Pinpoint the cell where the given text exists, returning its [X, Y] midpoint coordinate. 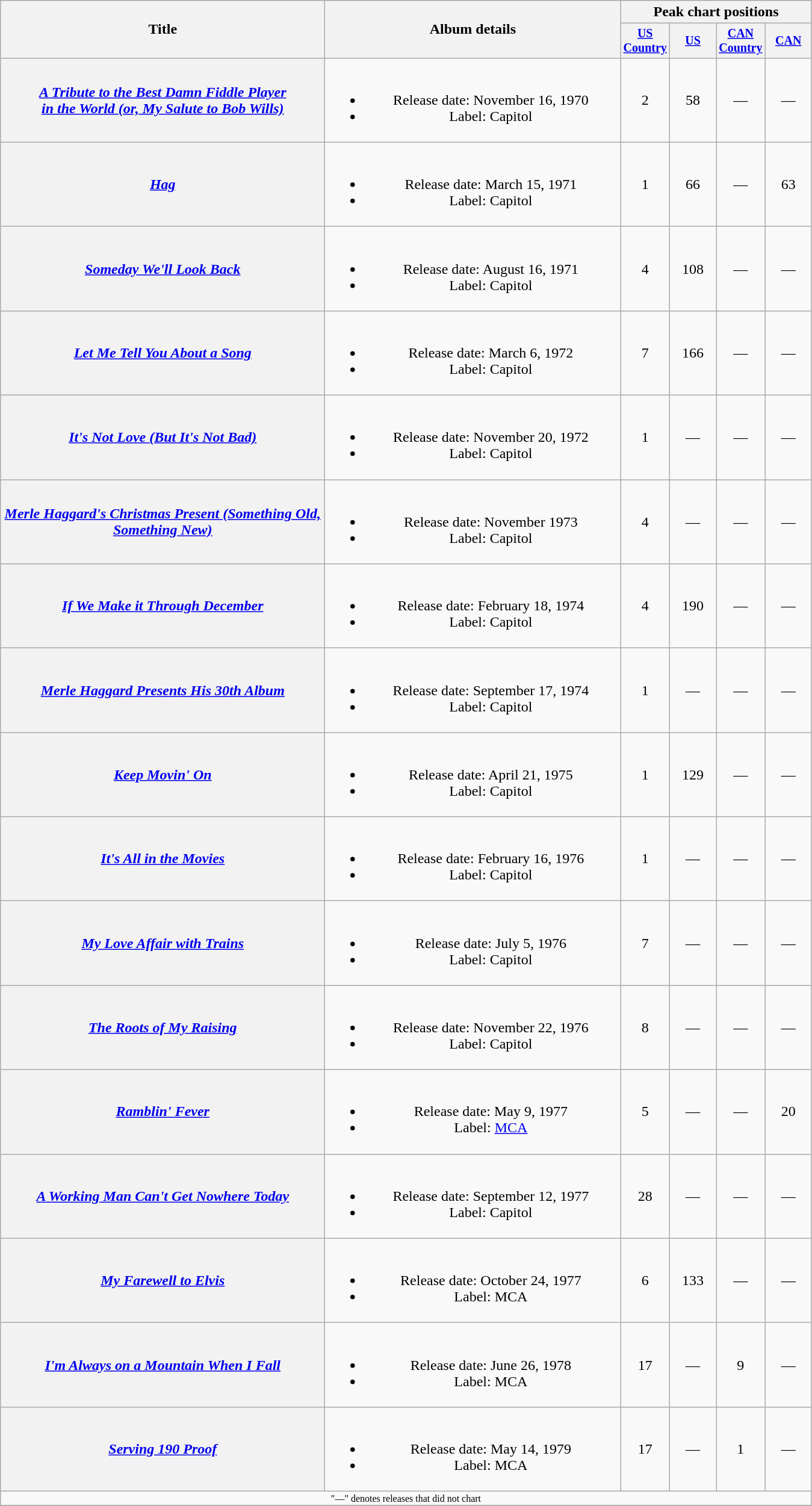
Release date: November 20, 1972Label: Capitol [473, 438]
5 [645, 1112]
Release date: March 15, 1971Label: Capitol [473, 184]
US Country [645, 41]
I'm Always on a Mountain When I Fall [163, 1365]
Release date: June 26, 1978Label: MCA [473, 1365]
US [693, 41]
Release date: August 16, 1971Label: Capitol [473, 268]
190 [693, 606]
It's All in the Movies [163, 859]
Keep Movin' On [163, 775]
8 [645, 1027]
2 [645, 100]
Release date: March 6, 1972Label: Capitol [473, 353]
20 [789, 1112]
6 [645, 1280]
My Farewell to Elvis [163, 1280]
The Roots of My Raising [163, 1027]
Merle Haggard Presents His 30th Album [163, 690]
Someday We'll Look Back [163, 268]
Release date: February 18, 1974Label: Capitol [473, 606]
It's Not Love (But It's Not Bad) [163, 438]
63 [789, 184]
133 [693, 1280]
CAN Country [741, 41]
129 [693, 775]
Release date: October 24, 1977Label: MCA [473, 1280]
Peak chart positions [716, 12]
Release date: November 1973Label: Capitol [473, 522]
Merle Haggard's Christmas Present (Something Old, Something New) [163, 522]
Release date: May 14, 1979Label: MCA [473, 1449]
"—" denotes releases that did not chart [406, 1498]
Release date: April 21, 1975Label: Capitol [473, 775]
Release date: May 9, 1977Label: MCA [473, 1112]
Release date: February 16, 1976Label: Capitol [473, 859]
Release date: July 5, 1976Label: Capitol [473, 943]
Release date: September 12, 1977Label: Capitol [473, 1196]
9 [741, 1365]
My Love Affair with Trains [163, 943]
Hag [163, 184]
Album details [473, 29]
If We Make it Through December [163, 606]
CAN [789, 41]
Serving 190 Proof [163, 1449]
58 [693, 100]
A Tribute to the Best Damn Fiddle Playerin the World (or, My Salute to Bob Wills) [163, 100]
Title [163, 29]
Release date: September 17, 1974Label: Capitol [473, 690]
166 [693, 353]
Let Me Tell You About a Song [163, 353]
A Working Man Can't Get Nowhere Today [163, 1196]
Release date: November 16, 1970Label: Capitol [473, 100]
66 [693, 184]
28 [645, 1196]
108 [693, 268]
Ramblin' Fever [163, 1112]
Release date: November 22, 1976Label: Capitol [473, 1027]
